Determine the [x, y] coordinate at the center of the cell enclosing the given text.  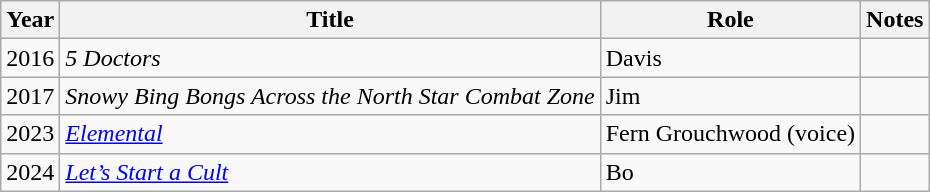
Fern Grouchwood (voice) [730, 134]
Title [330, 20]
Snowy Bing Bongs Across the North Star Combat Zone [330, 96]
Notes [895, 20]
5 Doctors [330, 58]
Bo [730, 172]
Jim [730, 96]
2016 [30, 58]
Davis [730, 58]
2024 [30, 172]
Role [730, 20]
Elemental [330, 134]
Year [30, 20]
2023 [30, 134]
2017 [30, 96]
Let’s Start a Cult [330, 172]
